Provide the (X, Y) coordinate of the cell's center where the given text is located.  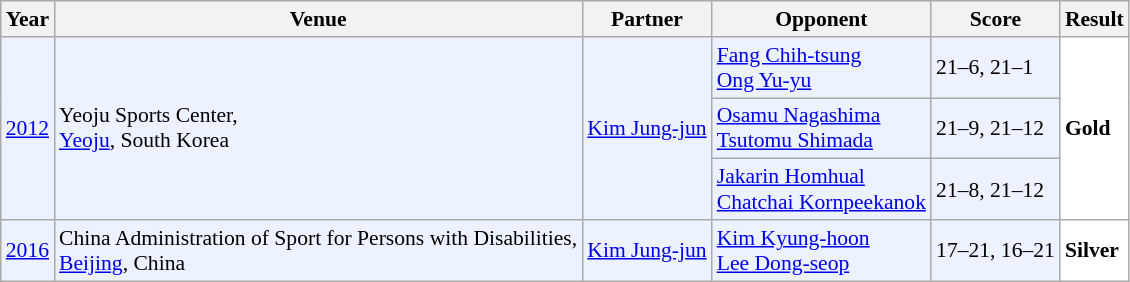
2012 (28, 128)
Kim Kyung-hoon Lee Dong-seop (822, 250)
Opponent (822, 19)
Year (28, 19)
2016 (28, 250)
17–21, 16–21 (996, 250)
Venue (318, 19)
Fang Chih-tsung Ong Yu-yu (822, 68)
Yeoju Sports Center,Yeoju, South Korea (318, 128)
China Administration of Sport for Persons with Disabilities,Beijing, China (318, 250)
21–8, 21–12 (996, 190)
Score (996, 19)
Partner (646, 19)
21–9, 21–12 (996, 128)
Osamu Nagashima Tsutomu Shimada (822, 128)
Gold (1094, 128)
Result (1094, 19)
21–6, 21–1 (996, 68)
Silver (1094, 250)
Jakarin Homhual Chatchai Kornpeekanok (822, 190)
